Output the (x, y) coordinate of the center of the cell containing the given text.  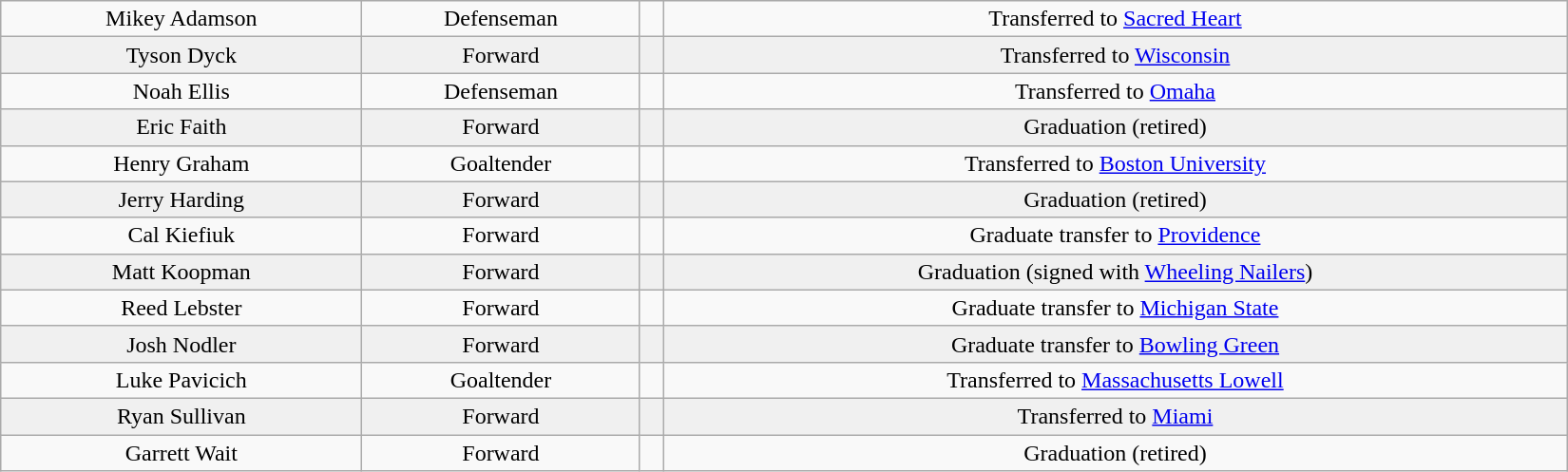
Josh Nodler (182, 344)
Noah Ellis (182, 91)
Luke Pavicich (182, 380)
Matt Koopman (182, 272)
Transferred to Wisconsin (1116, 55)
Transferred to Omaha (1116, 91)
Tyson Dyck (182, 55)
Graduation (signed with Wheeling Nailers) (1116, 272)
Transferred to Sacred Heart (1116, 19)
Eric Faith (182, 127)
Mikey Adamson (182, 19)
Reed Lebster (182, 308)
Ryan Sullivan (182, 416)
Henry Graham (182, 163)
Cal Kiefiuk (182, 236)
Graduate transfer to Michigan State (1116, 308)
Transferred to Boston University (1116, 163)
Jerry Harding (182, 199)
Garrett Wait (182, 453)
Graduate transfer to Bowling Green (1116, 344)
Transferred to Massachusetts Lowell (1116, 380)
Transferred to Miami (1116, 416)
Graduate transfer to Providence (1116, 236)
